Find where the given text appears and provide that cell's center as [X, Y] coordinate. 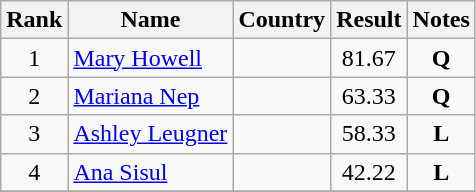
Ashley Leugner [150, 134]
Mariana Nep [150, 96]
Notes [441, 20]
4 [34, 172]
58.33 [369, 134]
Ana Sisul [150, 172]
2 [34, 96]
Name [150, 20]
81.67 [369, 58]
Result [369, 20]
3 [34, 134]
Country [282, 20]
1 [34, 58]
Rank [34, 20]
Mary Howell [150, 58]
63.33 [369, 96]
42.22 [369, 172]
